For the text-containing cell, return its midpoint in [X, Y] coordinate format. 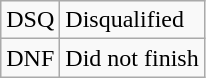
Did not finish [132, 58]
DNF [30, 58]
Disqualified [132, 20]
DSQ [30, 20]
